Determine the [X, Y] coordinate at the center of the cell enclosing the given text.  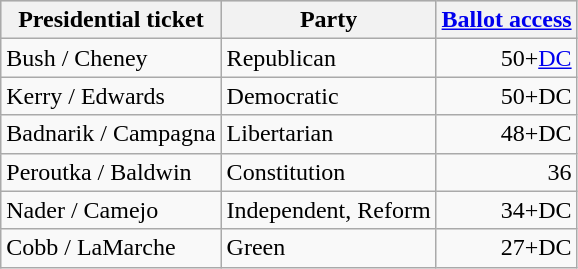
34+DC [506, 210]
48+DC [506, 134]
Kerry / Edwards [111, 96]
Presidential ticket [111, 20]
Ballot access [506, 20]
Constitution [328, 172]
Badnarik / Campagna [111, 134]
Party [328, 20]
Republican [328, 58]
Independent, Reform [328, 210]
Libertarian [328, 134]
Green [328, 248]
Peroutka / Baldwin [111, 172]
Nader / Camejo [111, 210]
Democratic [328, 96]
27+DC [506, 248]
Cobb / LaMarche [111, 248]
Bush / Cheney [111, 58]
36 [506, 172]
